For the text-containing cell, return its midpoint in (x, y) coordinate format. 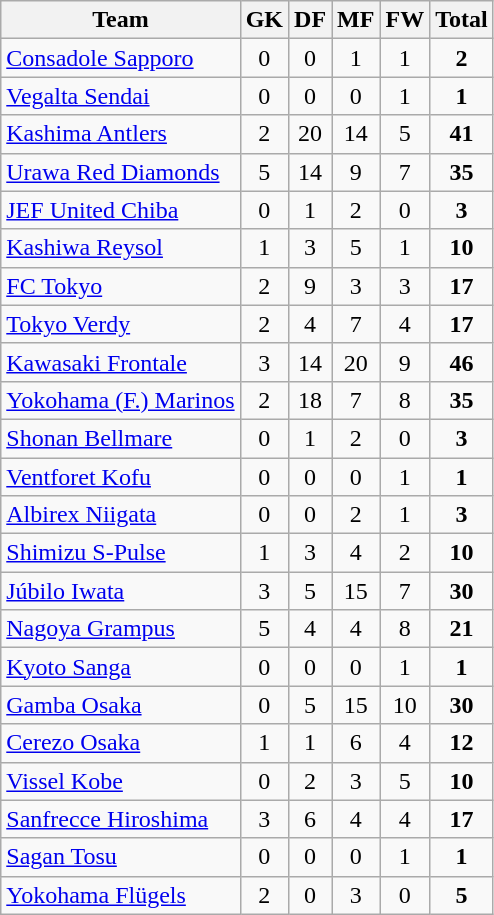
Sanfrecce Hiroshima (120, 819)
JEF United Chiba (120, 210)
Yokohama (F.) Marinos (120, 400)
FW (405, 20)
Gamba Osaka (120, 705)
Consadole Sapporo (120, 58)
Vegalta Sendai (120, 96)
Kashiwa Reysol (120, 248)
Nagoya Grampus (120, 629)
21 (462, 629)
Júbilo Iwata (120, 591)
Urawa Red Diamonds (120, 172)
Total (462, 20)
Kashima Antlers (120, 134)
Shimizu S-Pulse (120, 553)
12 (462, 743)
41 (462, 134)
FC Tokyo (120, 286)
Yokohama Flügels (120, 895)
18 (310, 400)
GK (264, 20)
Team (120, 20)
46 (462, 362)
MF (356, 20)
DF (310, 20)
Tokyo Verdy (120, 324)
Shonan Bellmare (120, 438)
Vissel Kobe (120, 781)
Ventforet Kofu (120, 477)
Albirex Niigata (120, 515)
Cerezo Osaka (120, 743)
Sagan Tosu (120, 857)
Kyoto Sanga (120, 667)
Kawasaki Frontale (120, 362)
